From the cell containing the given text, extract its center point as [X, Y] coordinate. 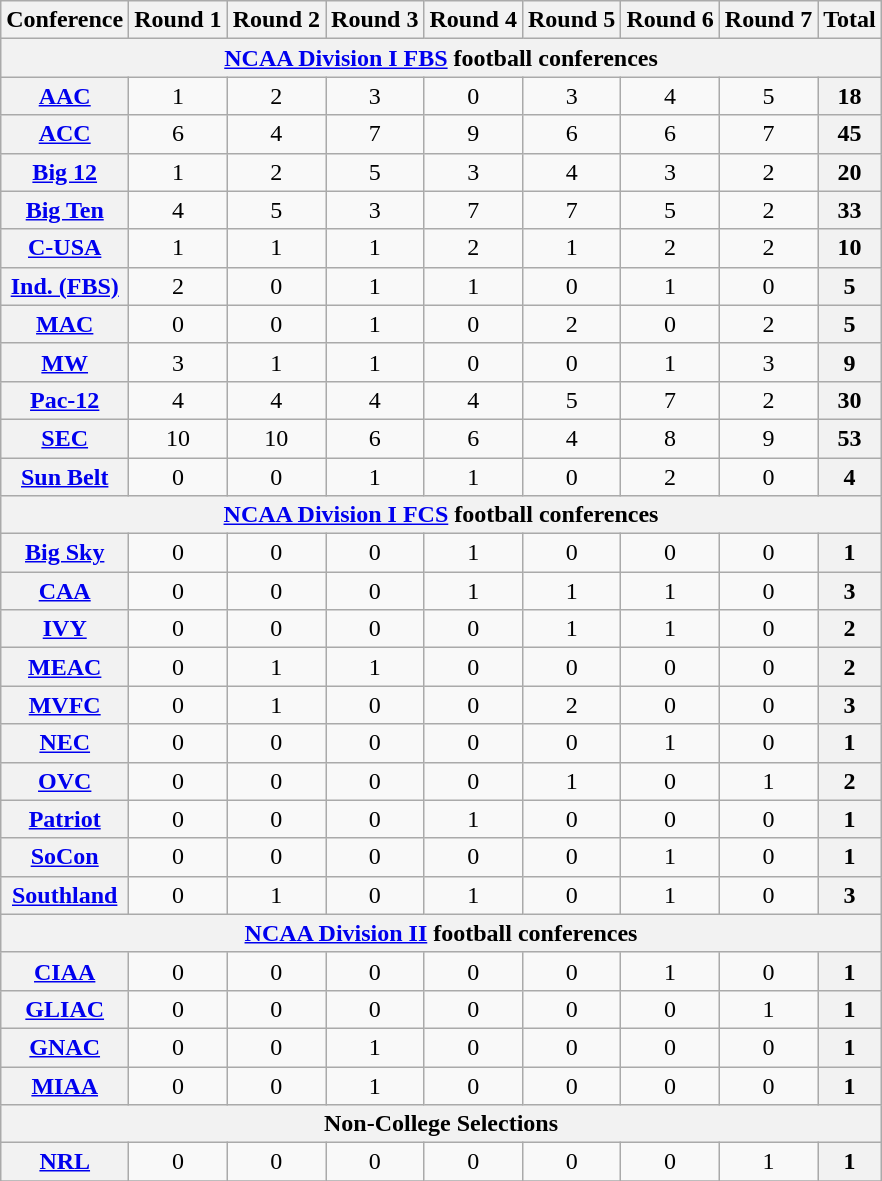
ACC [65, 134]
Round 2 [276, 20]
AAC [65, 96]
NCAA Division I FCS football conferences [442, 515]
8 [670, 438]
CAA [65, 591]
Round 1 [178, 20]
MIAA [65, 1085]
CIAA [65, 971]
Round 7 [768, 20]
18 [850, 96]
Southland [65, 895]
Total [850, 20]
Patriot [65, 819]
SoCon [65, 857]
NCAA Division II football conferences [442, 933]
Big 12 [65, 172]
GNAC [65, 1047]
33 [850, 210]
Round 6 [670, 20]
MAC [65, 324]
Big Sky [65, 553]
45 [850, 134]
Round 3 [375, 20]
Non-College Selections [442, 1124]
IVY [65, 629]
Sun Belt [65, 477]
Conference [65, 20]
Ind. (FBS) [65, 286]
MVFC [65, 705]
SEC [65, 438]
20 [850, 172]
Pac-12 [65, 400]
Round 4 [473, 20]
53 [850, 438]
Round 5 [571, 20]
MEAC [65, 667]
NCAA Division I FBS football conferences [442, 58]
30 [850, 400]
OVC [65, 781]
GLIAC [65, 1009]
Big Ten [65, 210]
NEC [65, 743]
NRL [65, 1162]
C-USA [65, 248]
MW [65, 362]
